Scan for the cell matching the given text and deliver its [X, Y] coordinate at center. 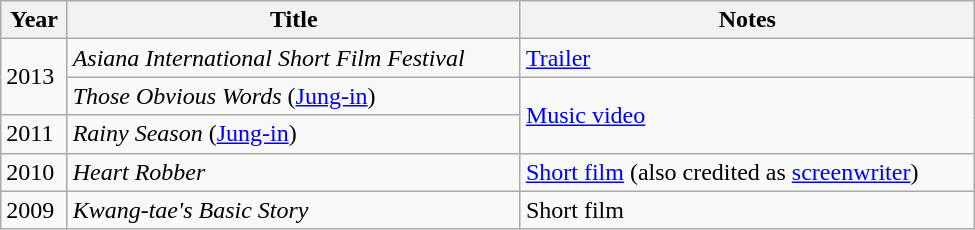
Asiana International Short Film Festival [294, 58]
Rainy Season (Jung-in) [294, 134]
2009 [34, 210]
2013 [34, 77]
2011 [34, 134]
2010 [34, 172]
Short film (also credited as screenwriter) [747, 172]
Trailer [747, 58]
Those Obvious Words (Jung-in) [294, 96]
Notes [747, 20]
Music video [747, 115]
Short film [747, 210]
Year [34, 20]
Heart Robber [294, 172]
Kwang-tae's Basic Story [294, 210]
Title [294, 20]
